Provide the (x, y) coordinate of the cell's center where the given text is located.  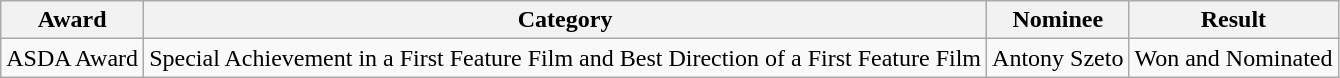
Nominee (1058, 20)
Category (566, 20)
ASDA Award (72, 58)
Result (1234, 20)
Antony Szeto (1058, 58)
Special Achievement in a First Feature Film and Best Direction of a First Feature Film (566, 58)
Award (72, 20)
Won and Nominated (1234, 58)
